Return [X, Y] of the center of cell containing provided text 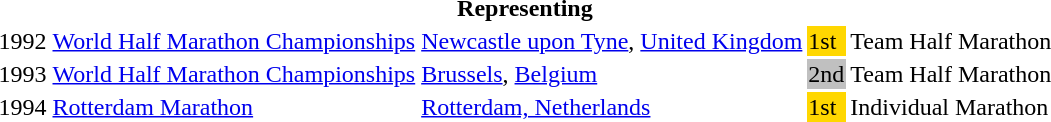
Rotterdam Marathon [234, 107]
Rotterdam, Netherlands [612, 107]
2nd [826, 74]
Newcastle upon Tyne, United Kingdom [612, 41]
Brussels, Belgium [612, 74]
